Search for the cell housing the specified text and yield its (x, y) center coordinate. 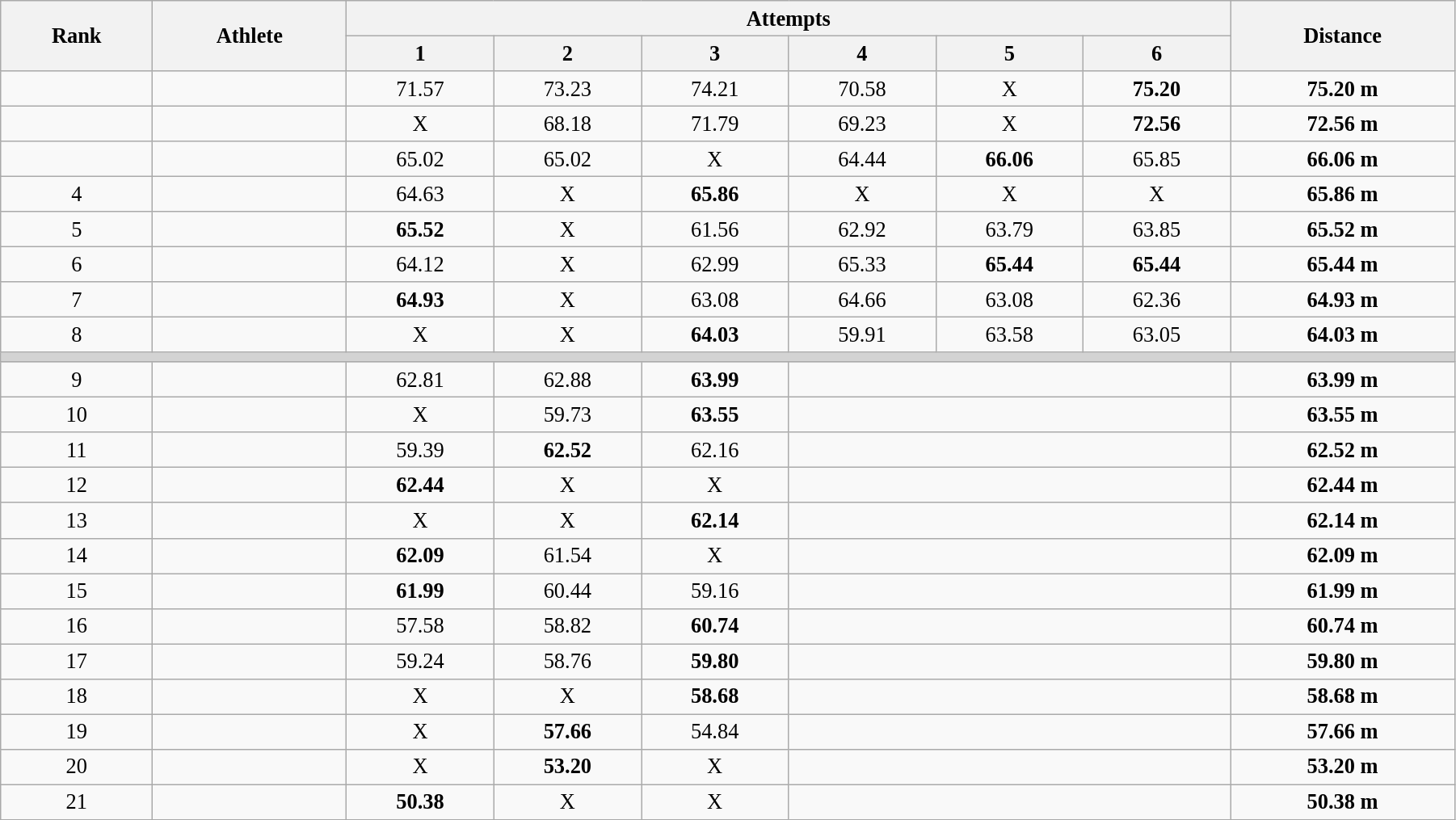
60.74 (715, 626)
59.24 (420, 661)
63.85 (1156, 229)
70.58 (862, 88)
11 (77, 450)
62.52 (567, 450)
62.92 (862, 229)
68.18 (567, 124)
64.03 (715, 334)
61.56 (715, 229)
66.06 m (1343, 159)
63.99 (715, 380)
59.73 (567, 414)
62.81 (420, 380)
64.03 m (1343, 334)
64.63 (420, 194)
15 (77, 591)
1 (420, 53)
60.44 (567, 591)
63.79 (1009, 229)
63.55 m (1343, 414)
17 (77, 661)
54.84 (715, 731)
10 (77, 414)
59.80 m (1343, 661)
74.21 (715, 88)
62.14 m (1343, 520)
53.20 m (1343, 767)
58.68 m (1343, 696)
65.85 (1156, 159)
13 (77, 520)
58.76 (567, 661)
50.38 (420, 801)
73.23 (567, 88)
75.20 (1156, 88)
57.66 (567, 731)
64.44 (862, 159)
71.57 (420, 88)
18 (77, 696)
20 (77, 767)
62.99 (715, 264)
62.36 (1156, 300)
63.05 (1156, 334)
63.99 m (1343, 380)
7 (77, 300)
62.44 (420, 485)
8 (77, 334)
59.16 (715, 591)
63.55 (715, 414)
57.58 (420, 626)
Attempts (789, 18)
58.82 (567, 626)
59.80 (715, 661)
62.14 (715, 520)
62.44 m (1343, 485)
72.56 (1156, 124)
62.16 (715, 450)
14 (77, 556)
64.66 (862, 300)
72.56 m (1343, 124)
71.79 (715, 124)
59.91 (862, 334)
75.20 m (1343, 88)
62.09 (420, 556)
Rank (77, 36)
62.09 m (1343, 556)
69.23 (862, 124)
66.06 (1009, 159)
62.88 (567, 380)
61.99 m (1343, 591)
64.12 (420, 264)
60.74 m (1343, 626)
61.99 (420, 591)
57.66 m (1343, 731)
65.86 m (1343, 194)
63.58 (1009, 334)
65.52 (420, 229)
16 (77, 626)
65.52 m (1343, 229)
9 (77, 380)
59.39 (420, 450)
65.86 (715, 194)
64.93 (420, 300)
21 (77, 801)
Distance (1343, 36)
61.54 (567, 556)
65.44 m (1343, 264)
2 (567, 53)
3 (715, 53)
50.38 m (1343, 801)
62.52 m (1343, 450)
58.68 (715, 696)
64.93 m (1343, 300)
Athlete (250, 36)
53.20 (567, 767)
12 (77, 485)
19 (77, 731)
65.33 (862, 264)
